From the cell containing the given text, extract its center point as [x, y] coordinate. 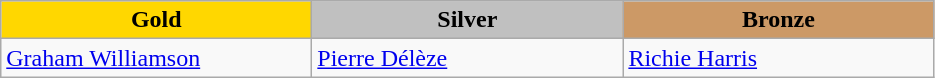
Pierre Délèze [468, 58]
Bronze [778, 20]
Silver [468, 20]
Graham Williamson [156, 58]
Richie Harris [778, 58]
Gold [156, 20]
